Identify which cell holds the provided text, then report its (x, y) central coordinate. 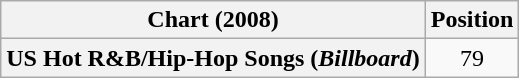
Position (472, 20)
79 (472, 58)
Chart (2008) (213, 20)
US Hot R&B/Hip-Hop Songs (Billboard) (213, 58)
